Find where the given text appears and provide that cell's center as (X, Y) coordinate. 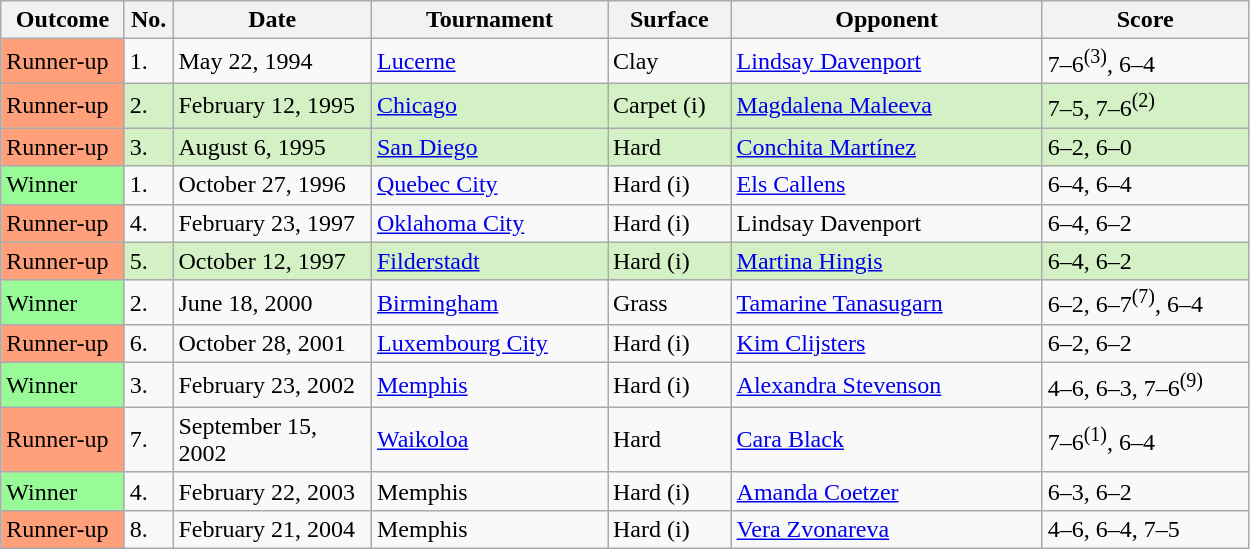
Filderstadt (489, 261)
7–5, 7–6(2) (1145, 106)
Oklahoma City (489, 223)
February 12, 1995 (272, 106)
Tamarine Tanasugarn (886, 302)
October 12, 1997 (272, 261)
September 15, 2002 (272, 440)
Clay (670, 62)
7. (148, 440)
6. (148, 344)
Waikoloa (489, 440)
October 28, 2001 (272, 344)
Luxembourg City (489, 344)
Amanda Coetzer (886, 491)
Kim Clijsters (886, 344)
No. (148, 20)
Martina Hingis (886, 261)
Birmingham (489, 302)
Cara Black (886, 440)
7–6(3), 6–4 (1145, 62)
7–6(1), 6–4 (1145, 440)
February 23, 2002 (272, 386)
Score (1145, 20)
Vera Zvonareva (886, 529)
Chicago (489, 106)
Lucerne (489, 62)
4–6, 6–4, 7–5 (1145, 529)
4–6, 6–3, 7–6(9) (1145, 386)
Surface (670, 20)
Tournament (489, 20)
August 6, 1995 (272, 147)
Grass (670, 302)
Conchita Martínez (886, 147)
6–2, 6–7(7), 6–4 (1145, 302)
Date (272, 20)
6–4, 6–4 (1145, 185)
Els Callens (886, 185)
Quebec City (489, 185)
Alexandra Stevenson (886, 386)
8. (148, 529)
February 22, 2003 (272, 491)
6–3, 6–2 (1145, 491)
Opponent (886, 20)
February 21, 2004 (272, 529)
Carpet (i) (670, 106)
May 22, 1994 (272, 62)
February 23, 1997 (272, 223)
Outcome (63, 20)
October 27, 1996 (272, 185)
Magdalena Maleeva (886, 106)
6–2, 6–2 (1145, 344)
June 18, 2000 (272, 302)
San Diego (489, 147)
6–2, 6–0 (1145, 147)
5. (148, 261)
